From the cell containing the given text, extract its center point as (x, y) coordinate. 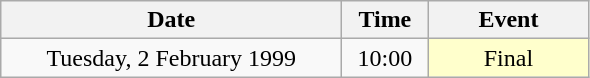
Tuesday, 2 February 1999 (172, 58)
Final (508, 58)
10:00 (385, 58)
Time (385, 20)
Date (172, 20)
Event (508, 20)
